Locate the cell with the specified text and output its [X, Y] center coordinate. 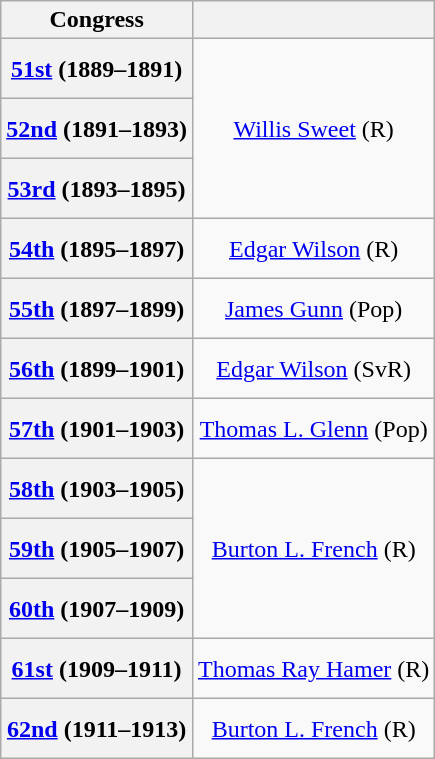
57th (1901–1903) [97, 429]
62nd (1911–1913) [97, 729]
56th (1899–1901) [97, 369]
Congress [97, 20]
Edgar Wilson (R) [313, 249]
Willis Sweet (R) [313, 129]
James Gunn (Pop) [313, 309]
58th (1903–1905) [97, 489]
54th (1895–1897) [97, 249]
52nd (1891–1893) [97, 129]
61st (1909–1911) [97, 669]
Thomas Ray Hamer (R) [313, 669]
Thomas L. Glenn (Pop) [313, 429]
51st (1889–1891) [97, 69]
59th (1905–1907) [97, 549]
53rd (1893–1895) [97, 189]
Edgar Wilson (SvR) [313, 369]
60th (1907–1909) [97, 609]
55th (1897–1899) [97, 309]
